Locate the cell with the specified text and output its (X, Y) center coordinate. 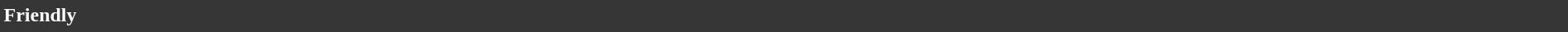
Friendly (784, 15)
